Provide the [x, y] coordinate of the cell's center where the given text is located.  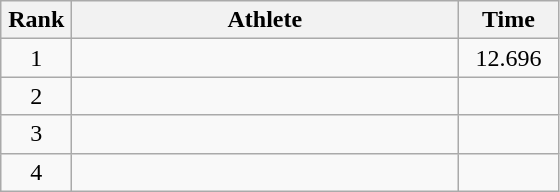
1 [36, 58]
Rank [36, 20]
Athlete [265, 20]
Time [508, 20]
12.696 [508, 58]
4 [36, 172]
2 [36, 96]
3 [36, 134]
